For the text-containing cell, return its midpoint in [x, y] coordinate format. 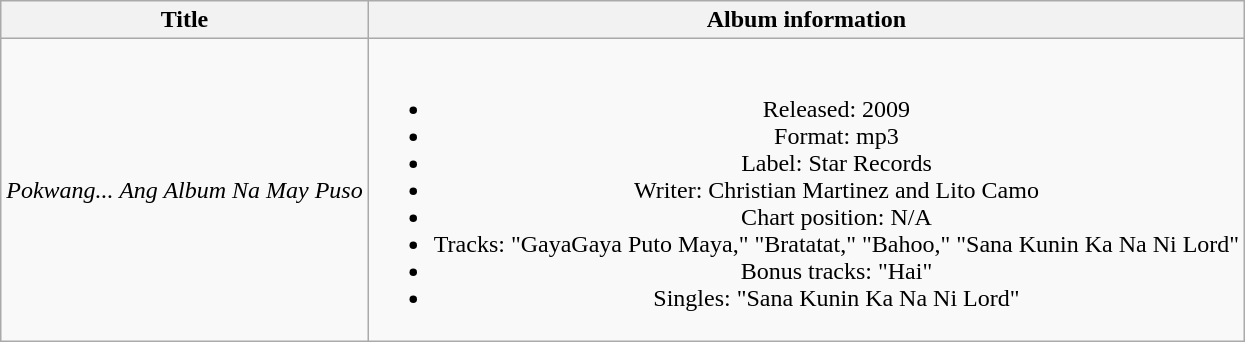
Title [185, 20]
Album information [806, 20]
Pokwang... Ang Album Na May Puso [185, 190]
